Pinpoint the cell where the given text exists, returning its (x, y) midpoint coordinate. 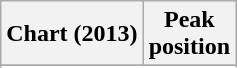
Chart (2013) (72, 34)
Peakposition (189, 34)
